Detect which cell encompasses the target text, then output its (X, Y) center coordinate. 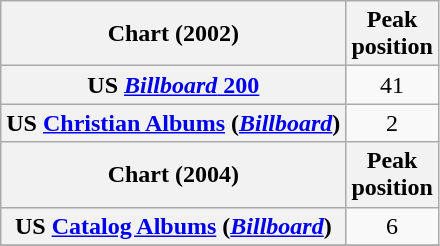
6 (392, 226)
41 (392, 85)
US Catalog Albums (Billboard) (174, 226)
Chart (2004) (174, 174)
Chart (2002) (174, 34)
US Billboard 200 (174, 85)
2 (392, 123)
US Christian Albums (Billboard) (174, 123)
